Capture the cell that displays the provided text and extract its (X, Y) central coordinate. 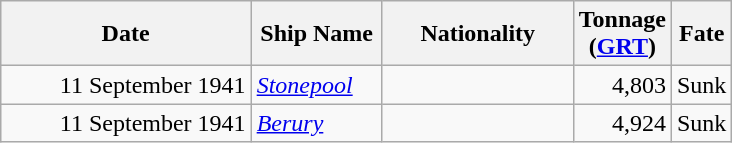
4,924 (622, 123)
Date (126, 34)
Tonnage (GRT) (622, 34)
Berury (316, 123)
Nationality (478, 34)
4,803 (622, 85)
Ship Name (316, 34)
Fate (701, 34)
Stonepool (316, 85)
